Determine the [x, y] coordinate at the center of the cell enclosing the given text.  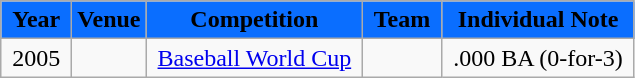
Venue [109, 20]
Baseball World Cup [254, 58]
.000 BA (0-for-3) [538, 58]
Competition [254, 20]
Individual Note [538, 20]
2005 [36, 58]
Year [36, 20]
Team [402, 20]
